Capture the cell that displays the provided text and extract its (X, Y) central coordinate. 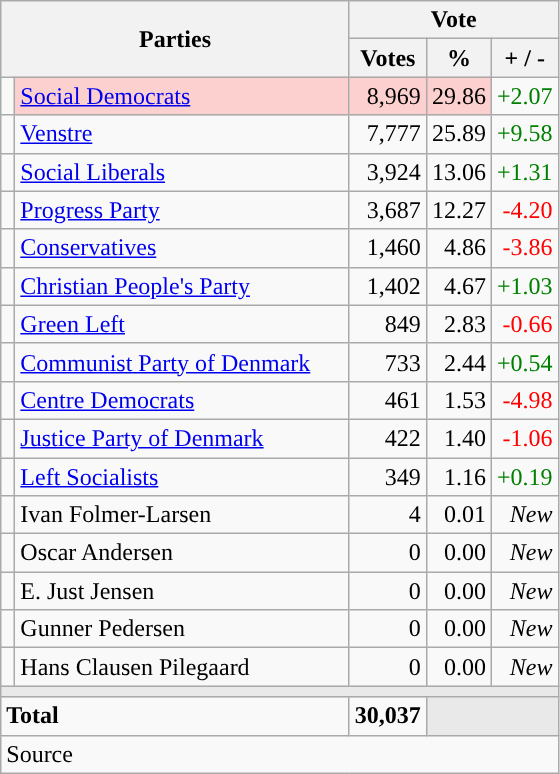
25.89 (458, 134)
+1.31 (524, 172)
1,460 (388, 248)
Gunner Pedersen (182, 629)
4.67 (458, 286)
-4.98 (524, 400)
Social Liberals (182, 172)
Progress Party (182, 210)
4 (388, 515)
30,037 (388, 716)
-1.06 (524, 438)
1.53 (458, 400)
-0.66 (524, 324)
E. Just Jensen (182, 591)
349 (388, 477)
2.83 (458, 324)
Communist Party of Denmark (182, 362)
+0.19 (524, 477)
1.40 (458, 438)
422 (388, 438)
% (458, 58)
2.44 (458, 362)
+9.58 (524, 134)
Conservatives (182, 248)
Source (280, 754)
-3.86 (524, 248)
Christian People's Party (182, 286)
Total (176, 716)
1,402 (388, 286)
Parties (176, 39)
Green Left (182, 324)
Left Socialists (182, 477)
8,969 (388, 96)
733 (388, 362)
Venstre (182, 134)
29.86 (458, 96)
Oscar Andersen (182, 553)
Centre Democrats (182, 400)
+2.07 (524, 96)
0.01 (458, 515)
Votes (388, 58)
849 (388, 324)
12.27 (458, 210)
Ivan Folmer-Larsen (182, 515)
Justice Party of Denmark (182, 438)
1.16 (458, 477)
7,777 (388, 134)
3,687 (388, 210)
Vote (454, 20)
3,924 (388, 172)
4.86 (458, 248)
Social Democrats (182, 96)
Hans Clausen Pilegaard (182, 667)
13.06 (458, 172)
-4.20 (524, 210)
+0.54 (524, 362)
+1.03 (524, 286)
461 (388, 400)
+ / - (524, 58)
